Provide the (x, y) coordinate of the cell's center where the given text is located.  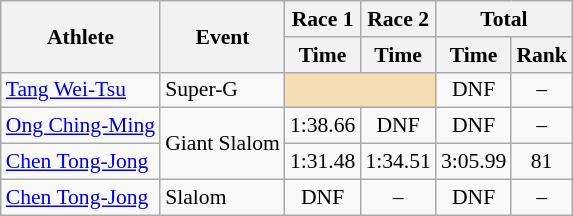
Total (504, 19)
Slalom (222, 197)
81 (542, 162)
Tang Wei-Tsu (80, 90)
3:05.99 (474, 162)
Event (222, 36)
Ong Ching-Ming (80, 126)
1:34.51 (398, 162)
Giant Slalom (222, 144)
Super-G (222, 90)
1:31.48 (322, 162)
Race 1 (322, 19)
Rank (542, 55)
Race 2 (398, 19)
Athlete (80, 36)
1:38.66 (322, 126)
